Locate the cell with the specified text and output its (x, y) center coordinate. 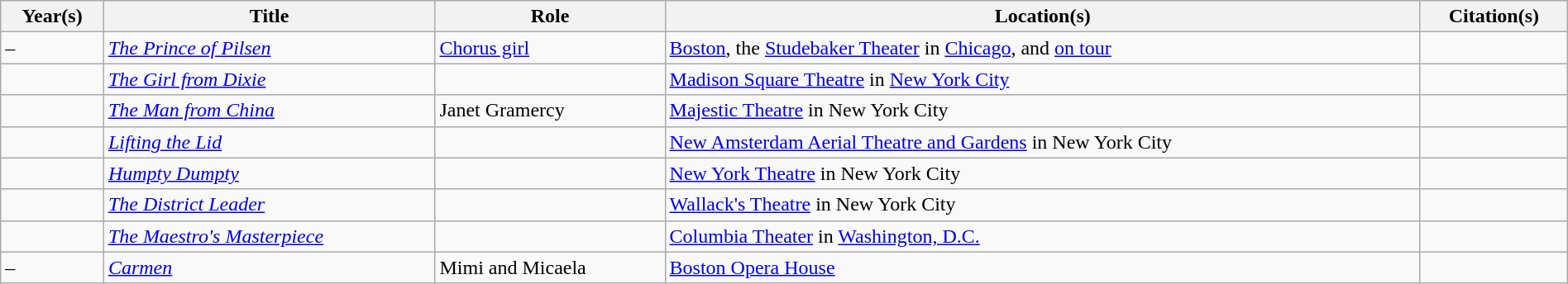
Columbia Theater in Washington, D.C. (1042, 236)
Role (550, 17)
Boston, the Studebaker Theater in Chicago, and on tour (1042, 48)
Lifting the Lid (270, 142)
New Amsterdam Aerial Theatre and Gardens in New York City (1042, 142)
Year(s) (53, 17)
The Girl from Dixie (270, 79)
The Maestro's Masterpiece (270, 236)
Mimi and Micaela (550, 267)
Location(s) (1042, 17)
Wallack's Theatre in New York City (1042, 205)
Humpty Dumpty (270, 173)
The Prince of Pilsen (270, 48)
New York Theatre in New York City (1042, 173)
The District Leader (270, 205)
Janet Gramercy (550, 111)
Citation(s) (1494, 17)
Chorus girl (550, 48)
Madison Square Theatre in New York City (1042, 79)
Majestic Theatre in New York City (1042, 111)
The Man from China (270, 111)
Boston Opera House (1042, 267)
Title (270, 17)
Carmen (270, 267)
